Pinpoint the cell where the given text exists, returning its [X, Y] midpoint coordinate. 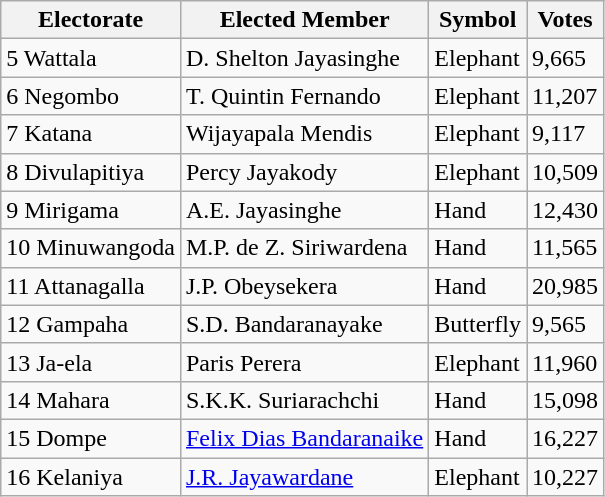
Paris Perera [304, 362]
Percy Jayakody [304, 172]
9,565 [564, 324]
D. Shelton Jayasinghe [304, 58]
16 Kelaniya [91, 477]
Butterfly [478, 324]
Wijayapala Mendis [304, 134]
13 Ja-ela [91, 362]
5 Wattala [91, 58]
11,207 [564, 96]
16,227 [564, 438]
Electorate [91, 20]
14 Mahara [91, 400]
7 Katana [91, 134]
11 Attanagalla [91, 286]
11,565 [564, 248]
9,665 [564, 58]
9,117 [564, 134]
A.E. Jayasinghe [304, 210]
Votes [564, 20]
10 Minuwangoda [91, 248]
20,985 [564, 286]
S.D. Bandaranayake [304, 324]
15 Dompe [91, 438]
Symbol [478, 20]
Felix Dias Bandaranaike [304, 438]
12,430 [564, 210]
12 Gampaha [91, 324]
11,960 [564, 362]
Elected Member [304, 20]
15,098 [564, 400]
J.P. Obeysekera [304, 286]
M.P. de Z. Siriwardena [304, 248]
9 Mirigama [91, 210]
8 Divulapitiya [91, 172]
T. Quintin Fernando [304, 96]
10,509 [564, 172]
J.R. Jayawardane [304, 477]
S.K.K. Suriarachchi [304, 400]
6 Negombo [91, 96]
10,227 [564, 477]
